Determine the (X, Y) coordinate at the center of the cell enclosing the given text.  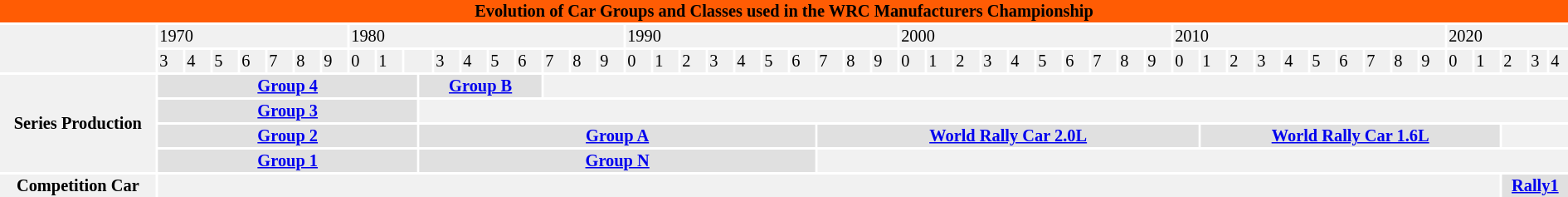
Series Production (78, 123)
2010 (1309, 37)
Evolution of Car Groups and Classes used in the WRC Manufacturers Championship (784, 12)
Group A (617, 136)
World Rally Car 1.6L (1351, 136)
World Rally Car 2.0L (1009, 136)
1990 (762, 37)
2020 (1508, 37)
Group B (481, 86)
Group 2 (288, 136)
Competition Car (78, 186)
Group 3 (288, 111)
Group N (617, 161)
Group 4 (288, 86)
1970 (253, 37)
Group 1 (288, 161)
2000 (1035, 37)
1980 (487, 37)
Rally1 (1535, 186)
